Determine the (X, Y) coordinate at the center of the cell enclosing the given text.  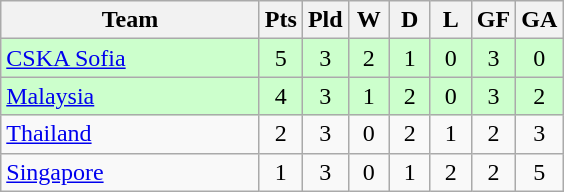
4 (280, 96)
Pld (325, 20)
L (450, 20)
CSKA Sofia (130, 58)
D (410, 20)
Malaysia (130, 96)
Team (130, 20)
GF (493, 20)
Pts (280, 20)
W (368, 20)
Singapore (130, 172)
GA (540, 20)
Thailand (130, 134)
